Extract the [x, y] coordinate from the center of the cell holding the provided text.  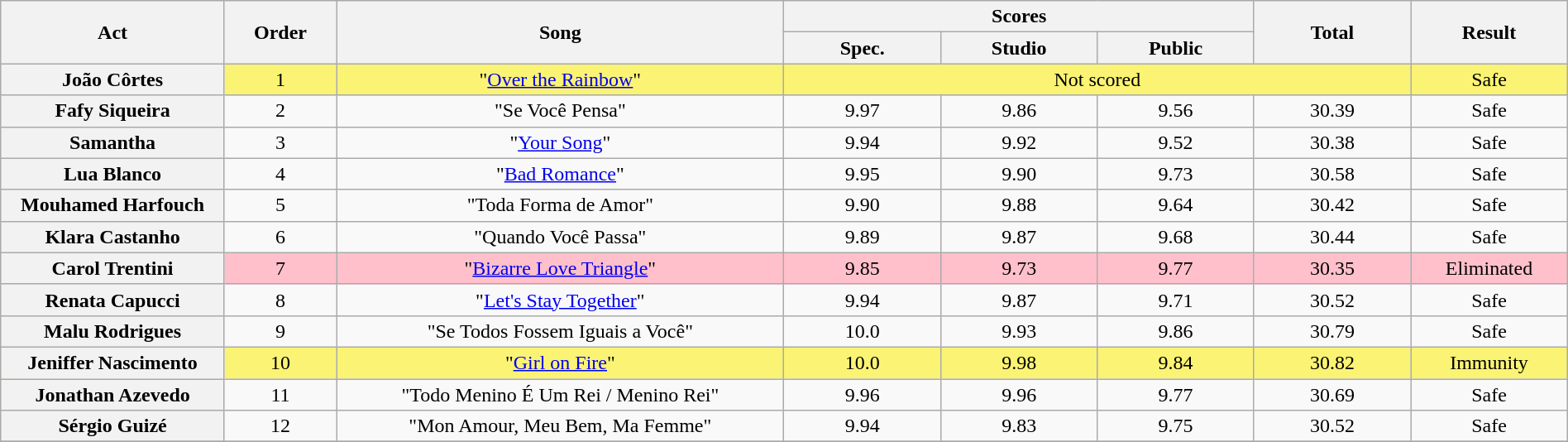
9.64 [1176, 205]
Jeniffer Nascimento [112, 363]
5 [280, 205]
11 [280, 395]
9.71 [1176, 300]
9 [280, 331]
9.88 [1019, 205]
30.42 [1331, 205]
9.68 [1176, 237]
"Over the Rainbow" [561, 79]
6 [280, 237]
7 [280, 268]
9.97 [862, 111]
9.75 [1176, 426]
30.35 [1331, 268]
9.98 [1019, 363]
Lua Blanco [112, 174]
9.85 [862, 268]
2 [280, 111]
Act [112, 32]
9.84 [1176, 363]
"Bad Romance" [561, 174]
Total [1331, 32]
9.52 [1176, 142]
"Quando Você Passa" [561, 237]
"Your Song" [561, 142]
Sérgio Guizé [112, 426]
30.44 [1331, 237]
"Toda Forma de Amor" [561, 205]
"Mon Amour, Meu Bem, Ma Femme" [561, 426]
9.93 [1019, 331]
Fafy Siqueira [112, 111]
Mouhamed Harfouch [112, 205]
1 [280, 79]
30.58 [1331, 174]
Immunity [1489, 363]
Song [561, 32]
30.69 [1331, 395]
"Bizarre Love Triangle" [561, 268]
"Let's Stay Together" [561, 300]
Result [1489, 32]
30.39 [1331, 111]
Spec. [862, 48]
9.83 [1019, 426]
30.79 [1331, 331]
10 [280, 363]
Studio [1019, 48]
Jonathan Azevedo [112, 395]
Not scored [1097, 79]
4 [280, 174]
3 [280, 142]
Klara Castanho [112, 237]
9.95 [862, 174]
Eliminated [1489, 268]
"Se Você Pensa" [561, 111]
"Todo Menino É Um Rei / Menino Rei" [561, 395]
9.56 [1176, 111]
Scores [1019, 17]
Renata Capucci [112, 300]
8 [280, 300]
Carol Trentini [112, 268]
12 [280, 426]
9.89 [862, 237]
9.92 [1019, 142]
30.82 [1331, 363]
Samantha [112, 142]
Public [1176, 48]
"Girl on Fire" [561, 363]
"Se Todos Fossem Iguais a Você" [561, 331]
Malu Rodrigues [112, 331]
João Côrtes [112, 79]
30.38 [1331, 142]
Order [280, 32]
